Identify which cell holds the provided text, then report its [X, Y] central coordinate. 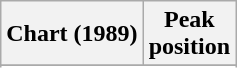
Chart (1989) [72, 34]
Peakposition [189, 34]
